Output the [X, Y] coordinate of the center of the cell containing the given text.  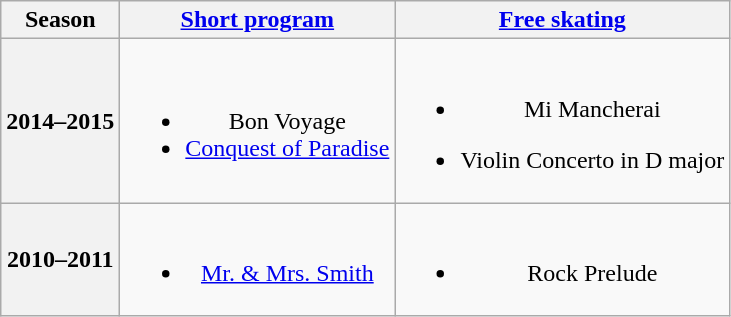
Bon Voyage Conquest of Paradise [258, 121]
Free skating [562, 20]
Short program [258, 20]
2010–2011 [60, 260]
Season [60, 20]
Mi Mancherai Violin Concerto in D major [562, 121]
Rock Prelude [562, 260]
2014–2015 [60, 121]
Mr. & Mrs. Smith [258, 260]
